Detect which cell encompasses the target text, then output its [x, y] center coordinate. 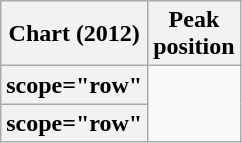
Chart (2012) [74, 34]
Peakposition [194, 34]
